Extract the (X, Y) coordinate from the center of the cell holding the provided text.  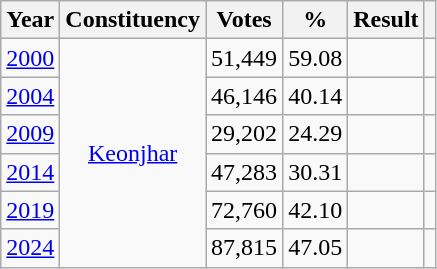
2014 (30, 172)
47,283 (244, 172)
Keonjhar (133, 153)
47.05 (316, 248)
Constituency (133, 20)
Result (386, 20)
30.31 (316, 172)
2019 (30, 210)
29,202 (244, 134)
87,815 (244, 248)
40.14 (316, 96)
2024 (30, 248)
% (316, 20)
2009 (30, 134)
42.10 (316, 210)
24.29 (316, 134)
2004 (30, 96)
2000 (30, 58)
51,449 (244, 58)
72,760 (244, 210)
46,146 (244, 96)
Year (30, 20)
Votes (244, 20)
59.08 (316, 58)
